For the text-containing cell, return its midpoint in (x, y) coordinate format. 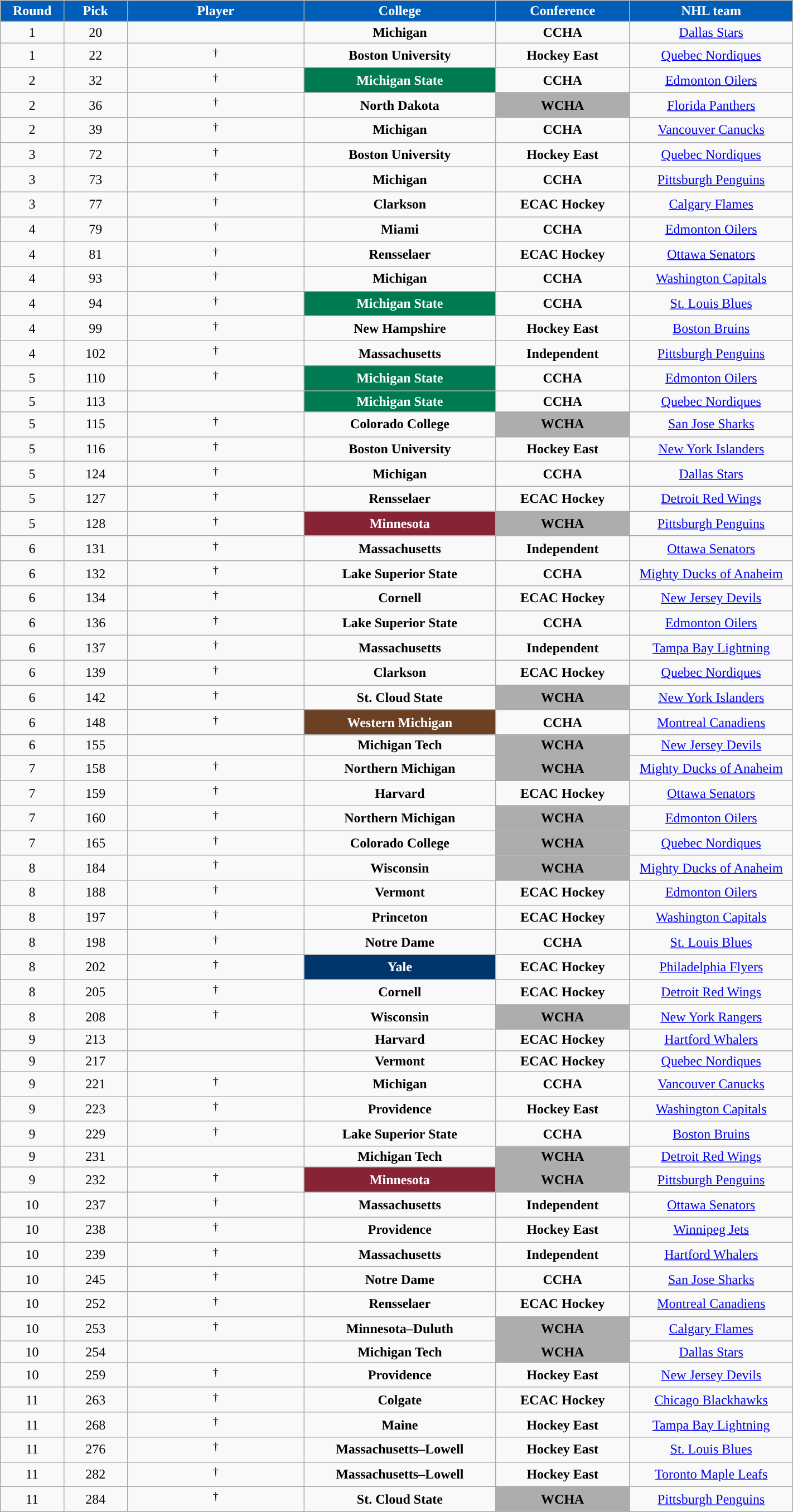
232 (95, 1180)
39 (95, 130)
276 (95, 1450)
North Dakota (399, 105)
81 (95, 254)
Philadelphia Flyers (711, 967)
Western Michigan (399, 723)
136 (95, 623)
NHL team (711, 11)
221 (95, 1084)
198 (95, 942)
New York Rangers (711, 1017)
113 (95, 401)
20 (95, 32)
142 (95, 698)
205 (95, 992)
253 (95, 1329)
197 (95, 918)
99 (95, 329)
217 (95, 1061)
282 (95, 1474)
32 (95, 80)
284 (95, 1500)
165 (95, 843)
252 (95, 1305)
159 (95, 794)
263 (95, 1399)
22 (95, 56)
72 (95, 155)
268 (95, 1425)
Colgate (399, 1399)
134 (95, 599)
94 (95, 303)
Yale (399, 967)
115 (95, 425)
Winnipeg Jets (711, 1230)
184 (95, 868)
148 (95, 723)
New Hampshire (399, 329)
Florida Panthers (711, 105)
213 (95, 1040)
137 (95, 648)
102 (95, 353)
73 (95, 180)
188 (95, 893)
239 (95, 1254)
Maine (399, 1425)
Chicago Blackhawks (711, 1399)
245 (95, 1279)
238 (95, 1230)
Player (215, 11)
160 (95, 818)
Minnesota–Duluth (399, 1329)
Miami (399, 230)
Pick (95, 11)
116 (95, 449)
93 (95, 279)
Princeton (399, 918)
132 (95, 573)
231 (95, 1157)
131 (95, 549)
208 (95, 1017)
202 (95, 967)
Toronto Maple Leafs (711, 1474)
College (399, 11)
158 (95, 768)
Round (32, 11)
155 (95, 745)
223 (95, 1109)
139 (95, 672)
254 (95, 1352)
79 (95, 230)
77 (95, 204)
110 (95, 378)
124 (95, 474)
237 (95, 1204)
128 (95, 524)
36 (95, 105)
259 (95, 1375)
229 (95, 1134)
Conference (562, 11)
127 (95, 498)
